Output the (X, Y) coordinate of the center of the cell containing the given text.  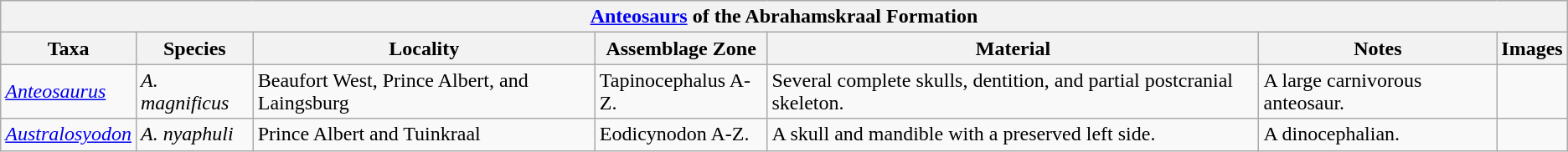
Locality (424, 48)
A large carnivorous anteosaur. (1378, 92)
A. magnificus (194, 92)
Prince Albert and Tuinkraal (424, 134)
Tapinocephalus A-Z. (681, 92)
Eodicynodon A-Z. (681, 134)
A dinocephalian. (1378, 134)
Anteosaurus (69, 92)
Assemblage Zone (681, 48)
Species (194, 48)
Images (1532, 48)
Notes (1378, 48)
A skull and mandible with a preserved left side. (1014, 134)
Several complete skulls, dentition, and partial postcranial skeleton. (1014, 92)
Beaufort West, Prince Albert, and Laingsburg (424, 92)
Taxa (69, 48)
A. nyaphuli (194, 134)
Material (1014, 48)
Australosyodon (69, 134)
Anteosaurs of the Abrahamskraal Formation (784, 17)
